Determine the (X, Y) coordinate at the center of the cell enclosing the given text.  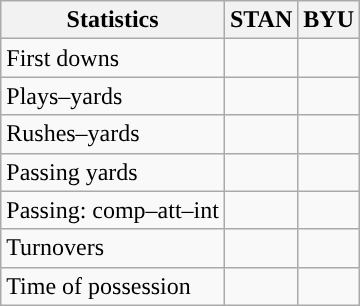
Rushes–yards (113, 134)
First downs (113, 58)
Plays–yards (113, 96)
Time of possession (113, 286)
Passing: comp–att–int (113, 210)
BYU (329, 20)
Turnovers (113, 248)
Statistics (113, 20)
Passing yards (113, 172)
STAN (260, 20)
